From the cell containing the given text, extract its center point as (x, y) coordinate. 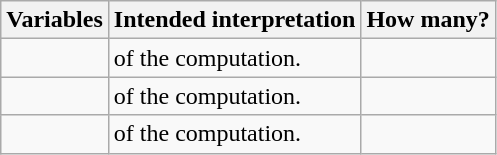
Intended interpretation (234, 20)
Variables (55, 20)
How many? (428, 20)
